Scan for the cell matching the given text and deliver its [X, Y] coordinate at center. 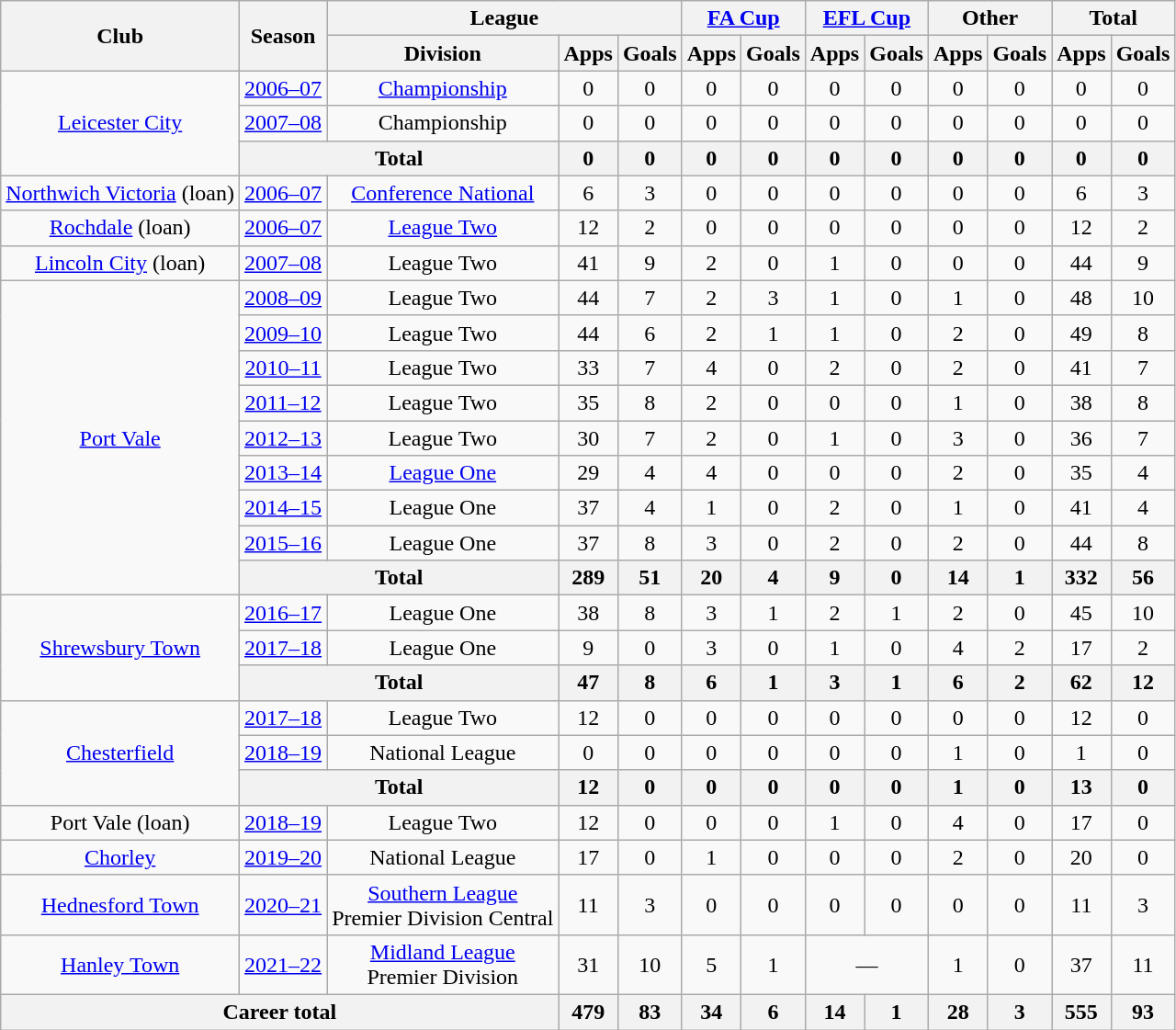
2013–14 [283, 473]
56 [1143, 578]
Season [283, 36]
Hanley Town [120, 965]
34 [711, 1012]
48 [1081, 298]
Chesterfield [120, 753]
Leicester City [120, 123]
93 [1143, 1012]
2008–09 [283, 298]
Midland LeaguePremier Division [443, 965]
2009–10 [283, 333]
Division [443, 53]
45 [1081, 613]
Chorley [120, 857]
2010–11 [283, 368]
2021–22 [283, 965]
Rochdale (loan) [120, 228]
2015–16 [283, 543]
2012–13 [283, 438]
2014–15 [283, 508]
289 [588, 578]
Southern LeaguePremier Division Central [443, 904]
479 [588, 1012]
— [866, 965]
83 [650, 1012]
29 [588, 473]
Port Vale (loan) [120, 822]
31 [588, 965]
League [505, 18]
2016–17 [283, 613]
Northwich Victoria (loan) [120, 193]
2019–20 [283, 857]
Hednesford Town [120, 904]
EFL Cup [866, 18]
555 [1081, 1012]
30 [588, 438]
28 [957, 1012]
332 [1081, 578]
FA Cup [743, 18]
62 [1081, 683]
Lincoln City (loan) [120, 263]
5 [711, 965]
Shrewsbury Town [120, 648]
Port Vale [120, 437]
Conference National [443, 193]
36 [1081, 438]
47 [588, 683]
51 [650, 578]
Career total [279, 1012]
33 [588, 368]
Other [989, 18]
2011–12 [283, 402]
13 [1081, 787]
49 [1081, 333]
Club [120, 36]
2020–21 [283, 904]
